Return the (x, y) coordinate for the center point of the cell that contains the specified text.  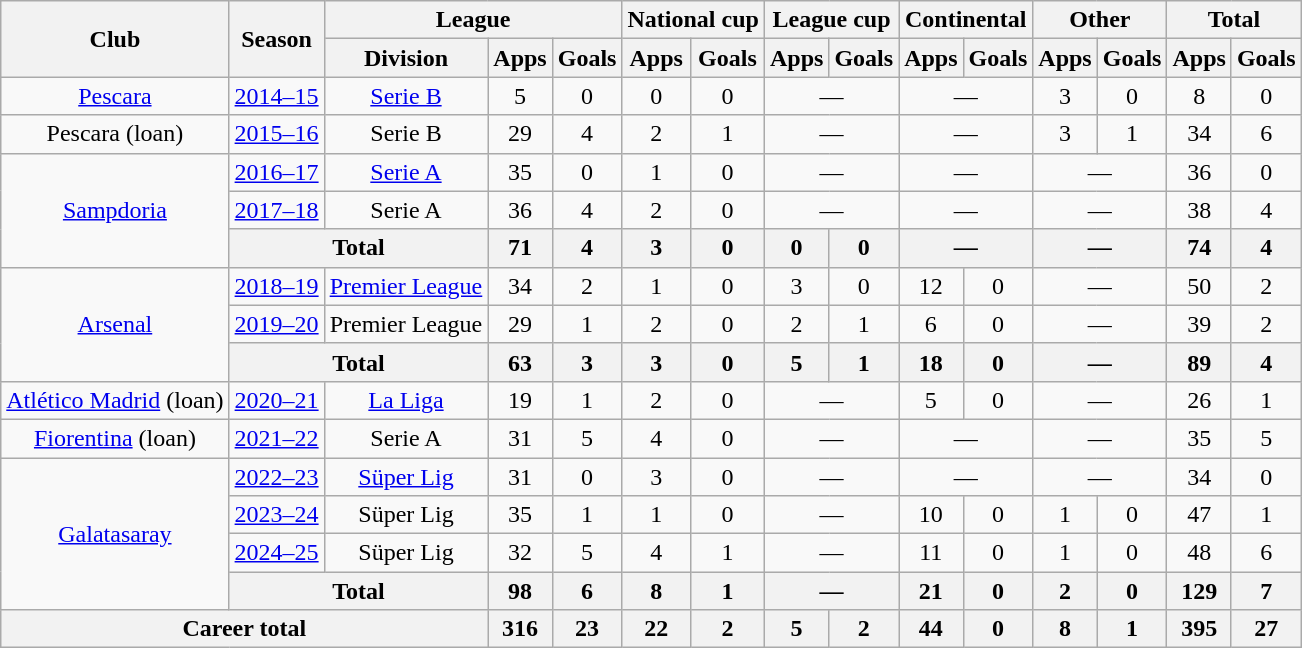
11 (931, 553)
7 (1266, 591)
2020–21 (276, 400)
La Liga (406, 400)
129 (1199, 591)
10 (931, 515)
38 (1199, 210)
Division (406, 58)
44 (931, 629)
48 (1199, 553)
Arsenal (115, 324)
Other (1100, 20)
League cup (831, 20)
2021–22 (276, 438)
Atlético Madrid (loan) (115, 400)
2024–25 (276, 553)
98 (520, 591)
22 (656, 629)
2022–23 (276, 477)
12 (931, 286)
2016–17 (276, 172)
71 (520, 248)
Continental (966, 20)
18 (931, 362)
Sampdoria (115, 210)
395 (1199, 629)
Pescara (115, 96)
Club (115, 39)
74 (1199, 248)
National cup (693, 20)
2023–24 (276, 515)
Pescara (loan) (115, 134)
23 (587, 629)
Career total (244, 629)
Season (276, 39)
50 (1199, 286)
63 (520, 362)
32 (520, 553)
89 (1199, 362)
19 (520, 400)
2015–16 (276, 134)
Fiorentina (loan) (115, 438)
39 (1199, 324)
26 (1199, 400)
2017–18 (276, 210)
Galatasaray (115, 534)
League (473, 20)
2018–19 (276, 286)
27 (1266, 629)
316 (520, 629)
21 (931, 591)
2014–15 (276, 96)
47 (1199, 515)
2019–20 (276, 324)
